Return [x, y] of the center of cell containing provided text 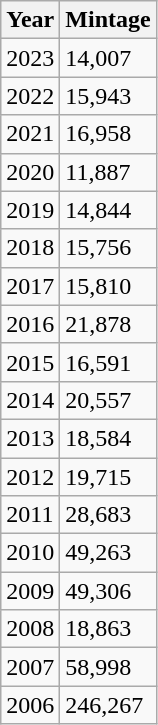
18,863 [108, 629]
49,263 [108, 553]
2007 [30, 667]
2019 [30, 210]
19,715 [108, 477]
2014 [30, 400]
2020 [30, 172]
2017 [30, 286]
21,878 [108, 324]
14,844 [108, 210]
11,887 [108, 172]
14,007 [108, 58]
49,306 [108, 591]
2015 [30, 362]
2018 [30, 248]
2009 [30, 591]
2016 [30, 324]
Mintage [108, 20]
246,267 [108, 705]
16,958 [108, 134]
2011 [30, 515]
15,756 [108, 248]
2006 [30, 705]
Year [30, 20]
20,557 [108, 400]
2022 [30, 96]
2021 [30, 134]
2010 [30, 553]
58,998 [108, 667]
2012 [30, 477]
2023 [30, 58]
15,810 [108, 286]
15,943 [108, 96]
2013 [30, 438]
2008 [30, 629]
18,584 [108, 438]
16,591 [108, 362]
28,683 [108, 515]
